Pinpoint the cell where the given text exists, returning its [X, Y] midpoint coordinate. 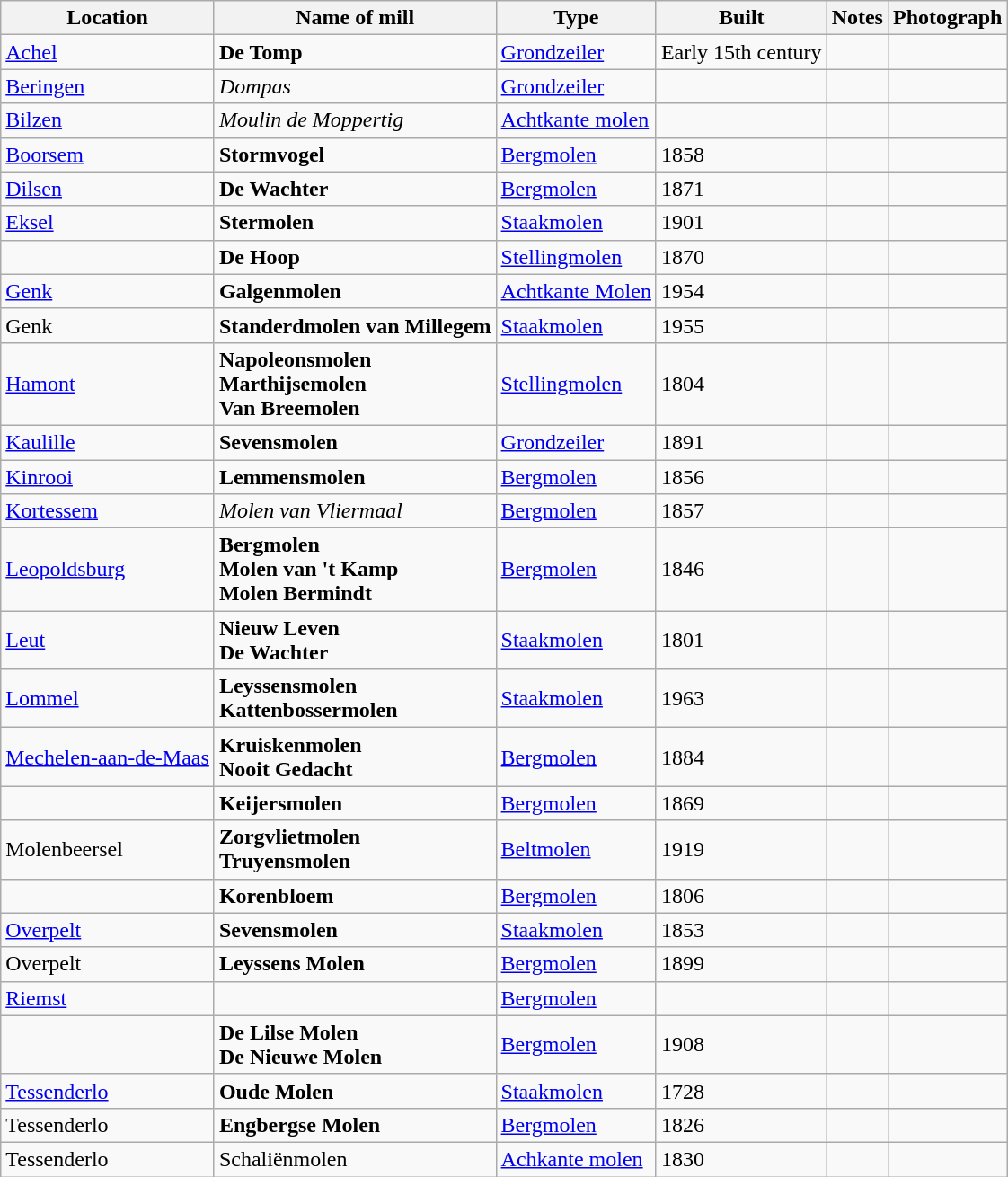
1858 [741, 155]
1954 [741, 291]
1804 [741, 384]
Location [108, 18]
Lemmensmolen [355, 477]
Riemst [108, 998]
Stermolen [355, 223]
Achtkante molen [576, 120]
Mechelen-aan-de-Maas [108, 757]
Korenbloem [355, 896]
De Hoop [355, 257]
Type [576, 18]
Lommel [108, 699]
1919 [741, 850]
Eksel [108, 223]
1853 [741, 930]
Hamont [108, 384]
De Tomp [355, 52]
Engbergse Molen [355, 1125]
LeyssensmolenKattenbossermolen [355, 699]
1884 [741, 757]
Molenbeersel [108, 850]
1908 [741, 1044]
1871 [741, 189]
Beltmolen [576, 850]
Early 15th century [741, 52]
1963 [741, 699]
Boorsem [108, 155]
Molen van Vliermaal [355, 511]
BergmolenMolen van 't KampMolen Bermindt [355, 570]
1955 [741, 325]
Moulin de Moppertig [355, 120]
Galgenmolen [355, 291]
Achtkante Molen [576, 291]
Nieuw LevenDe Wachter [355, 640]
1901 [741, 223]
1806 [741, 896]
1899 [741, 964]
Photograph [947, 18]
Oude Molen [355, 1091]
Dompas [355, 86]
Schaliënmolen [355, 1159]
Dilsen [108, 189]
Achel [108, 52]
De Lilse MolenDe Nieuwe Molen [355, 1044]
1801 [741, 640]
1846 [741, 570]
1891 [741, 442]
1728 [741, 1091]
Keijersmolen [355, 803]
NapoleonsmolenMarthijsemolenVan Breemolen [355, 384]
1856 [741, 477]
Stormvogel [355, 155]
Notes [857, 18]
Standerdmolen van Millegem [355, 325]
ZorgvlietmolenTruyensmolen [355, 850]
Built [741, 18]
1830 [741, 1159]
Kortessem [108, 511]
KruiskenmolenNooit Gedacht [355, 757]
Name of mill [355, 18]
Leyssens Molen [355, 964]
1870 [741, 257]
Kinrooi [108, 477]
Bilzen [108, 120]
Leopoldsburg [108, 570]
Beringen [108, 86]
De Wachter [355, 189]
Leut [108, 640]
1857 [741, 511]
1869 [741, 803]
Kaulille [108, 442]
Achkante molen [576, 1159]
1826 [741, 1125]
